Output the [x, y] coordinate of the center of the cell containing the given text.  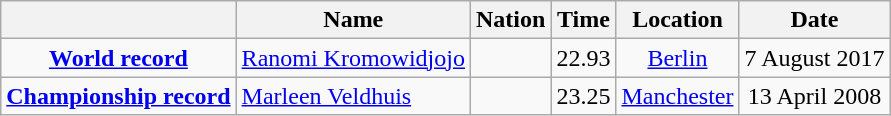
Nation [510, 20]
23.25 [584, 96]
Time [584, 20]
7 August 2017 [814, 58]
Location [678, 20]
World record [118, 58]
22.93 [584, 58]
Marleen Veldhuis [353, 96]
Berlin [678, 58]
Manchester [678, 96]
Date [814, 20]
Name [353, 20]
Championship record [118, 96]
Ranomi Kromowidjojo [353, 58]
13 April 2008 [814, 96]
